Scan for the cell matching the given text and deliver its [x, y] coordinate at center. 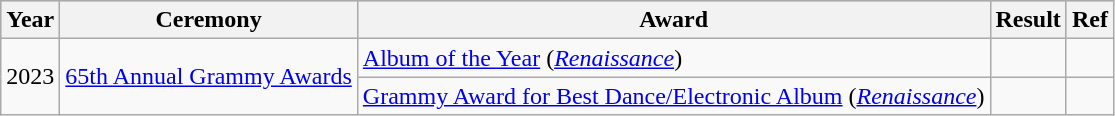
Album of the Year (Renaissance) [674, 58]
Award [674, 20]
65th Annual Grammy Awards [208, 77]
Year [30, 20]
Grammy Award for Best Dance/Electronic Album (Renaissance) [674, 96]
Result [1028, 20]
Ref [1090, 20]
2023 [30, 77]
Ceremony [208, 20]
